For the text-containing cell, return its midpoint in (x, y) coordinate format. 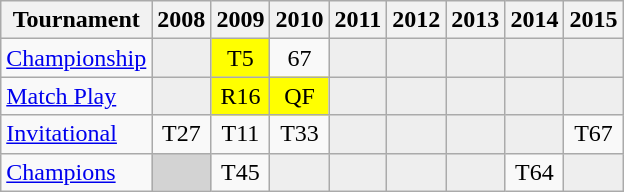
67 (300, 58)
QF (300, 96)
2012 (416, 20)
T5 (240, 58)
T64 (534, 172)
R16 (240, 96)
2008 (182, 20)
T27 (182, 134)
2014 (534, 20)
T45 (240, 172)
Champions (76, 172)
2011 (358, 20)
Championship (76, 58)
T33 (300, 134)
2013 (476, 20)
2015 (594, 20)
2009 (240, 20)
Match Play (76, 96)
T67 (594, 134)
T11 (240, 134)
Invitational (76, 134)
Tournament (76, 20)
2010 (300, 20)
